For the text-containing cell, return its midpoint in [x, y] coordinate format. 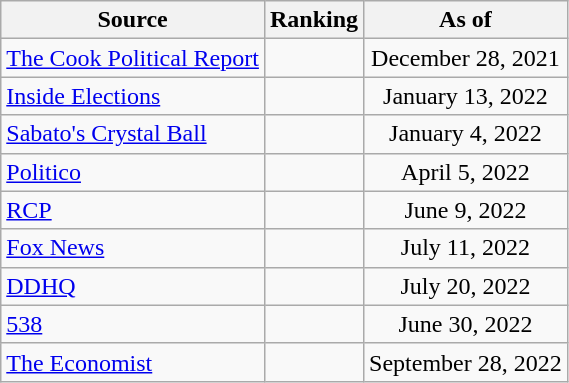
July 11, 2022 [466, 248]
DDHQ [133, 286]
September 28, 2022 [466, 362]
January 13, 2022 [466, 96]
Source [133, 20]
538 [133, 324]
Sabato's Crystal Ball [133, 134]
January 4, 2022 [466, 134]
As of [466, 20]
Politico [133, 172]
Inside Elections [133, 96]
The Economist [133, 362]
RCP [133, 210]
Fox News [133, 248]
Ranking [314, 20]
The Cook Political Report [133, 58]
July 20, 2022 [466, 286]
June 9, 2022 [466, 210]
June 30, 2022 [466, 324]
December 28, 2021 [466, 58]
April 5, 2022 [466, 172]
